For the text-containing cell, return its midpoint in (X, Y) coordinate format. 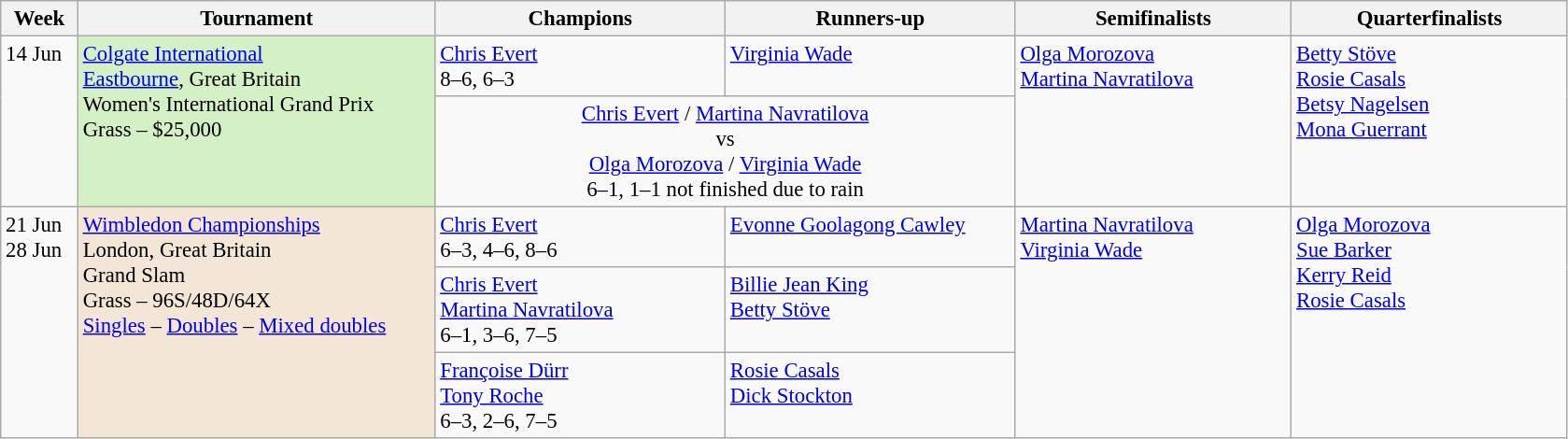
Wimbledon Championships London, Great BritainGrand SlamGrass – 96S/48D/64XSingles – Doubles – Mixed doubles (256, 323)
Chris Evert Martina Navratilova 6–1, 3–6, 7–5 (581, 310)
Chris Evert / Martina Navratilovavs Olga Morozova / Virginia Wade 6–1, 1–1 not finished due to rain (725, 151)
Quarterfinalists (1430, 19)
Colgate International Eastbourne, Great BritainWomen's International Grand PrixGrass – $25,000 (256, 121)
21 Jun 28 Jun (39, 323)
Evonne Goolagong Cawley (870, 237)
Champions (581, 19)
Virginia Wade (870, 67)
Billie Jean King Betty Stöve (870, 310)
Olga Morozova Martina Navratilova (1153, 121)
Week (39, 19)
Chris Evert6–3, 4–6, 8–6 (581, 237)
Chris Evert8–6, 6–3 (581, 67)
Françoise Dürr Tony Roche 6–3, 2–6, 7–5 (581, 396)
Rosie Casals Dick Stockton (870, 396)
Semifinalists (1153, 19)
Runners-up (870, 19)
Martina Navratilova Virginia Wade (1153, 323)
14 Jun (39, 121)
Betty Stöve Rosie Casals Betsy Nagelsen Mona Guerrant (1430, 121)
Olga Morozova Sue Barker Kerry Reid Rosie Casals (1430, 323)
Tournament (256, 19)
